Pinpoint the cell where the given text exists, returning its (x, y) midpoint coordinate. 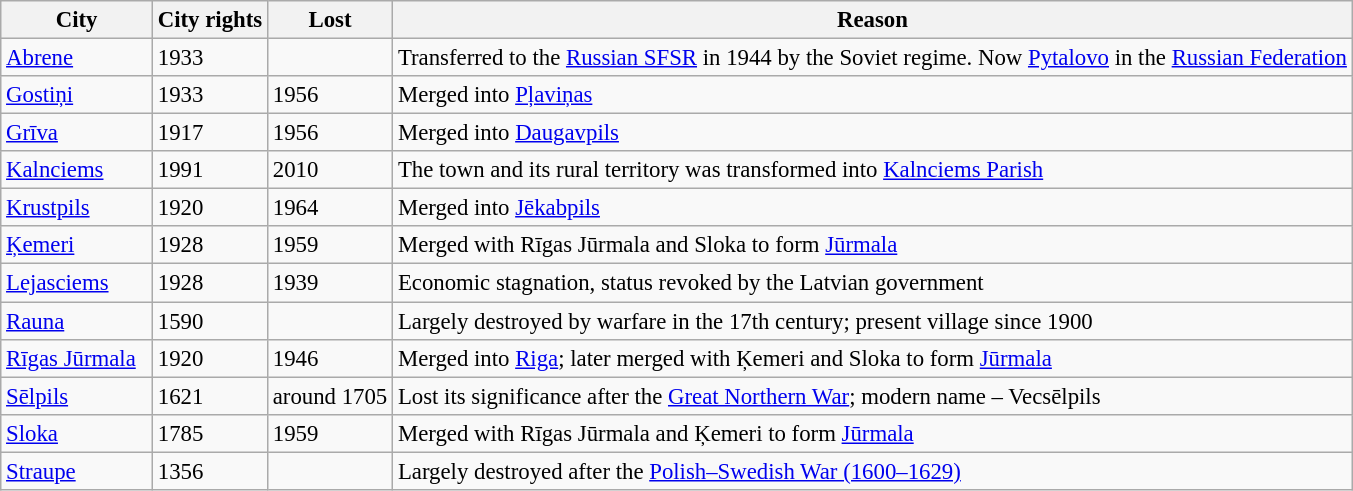
1939 (330, 283)
Merged into Pļaviņas (873, 95)
Gostiņi (77, 95)
Sloka (77, 433)
1785 (210, 433)
Merged into Daugavpils (873, 133)
Merged with Rīgas Jūrmala and Sloka to form Jūrmala (873, 245)
1991 (210, 170)
Largely destroyed after the Polish–Swedish War (1600–1629) (873, 471)
Merged into Riga; later merged with Ķemeri and Sloka to form Jūrmala (873, 358)
Straupe (77, 471)
1964 (330, 208)
Lejasciems (77, 283)
Reason (873, 20)
Ķemeri (77, 245)
around 1705 (330, 396)
Transferred to the Russian SFSR in 1944 by the Soviet regime. Now Pytalovo in the Russian Federation (873, 58)
1621 (210, 396)
2010 (330, 170)
Rauna (77, 321)
Grīva (77, 133)
Lost its significance after the Great Northern War; modern name – Vecsēlpils (873, 396)
Economic stagnation, status revoked by the Latvian government (873, 283)
City (77, 20)
Lost (330, 20)
City rights (210, 20)
Sēlpils (77, 396)
Krustpils (77, 208)
1946 (330, 358)
1917 (210, 133)
Kalnciems (77, 170)
The town and its rural territory was transformed into Kalnciems Parish (873, 170)
1590 (210, 321)
1356 (210, 471)
Merged with Rīgas Jūrmala and Ķemeri to form Jūrmala (873, 433)
Largely destroyed by warfare in the 17th century; present village since 1900 (873, 321)
Abrene (77, 58)
Rīgas Jūrmala (77, 358)
Merged into Jēkabpils (873, 208)
